Extract the [x, y] coordinate from the center of the cell holding the provided text.  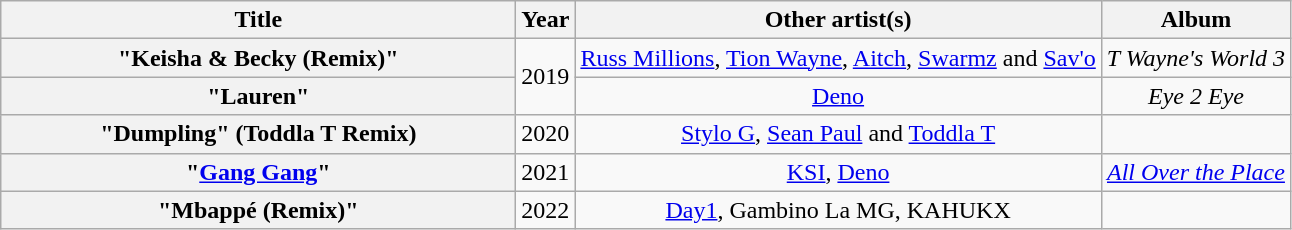
2020 [546, 134]
KSI, Deno [838, 172]
All Over the Place [1196, 172]
Album [1196, 20]
2022 [546, 210]
Day1, Gambino La MG, KAHUKX [838, 210]
"Lauren" [258, 96]
Russ Millions, Tion Wayne, Aitch, Swarmz and Sav'o [838, 58]
Eye 2 Eye [1196, 96]
Deno [838, 96]
"Gang Gang" [258, 172]
"Dumpling" (Toddla T Remix) [258, 134]
"Mbappé (Remix)" [258, 210]
Other artist(s) [838, 20]
"Keisha & Becky (Remix)" [258, 58]
T Wayne's World 3 [1196, 58]
2019 [546, 77]
2021 [546, 172]
Stylo G, Sean Paul and Toddla T [838, 134]
Year [546, 20]
Title [258, 20]
